Determine the (x, y) coordinate at the center of the cell enclosing the given text.  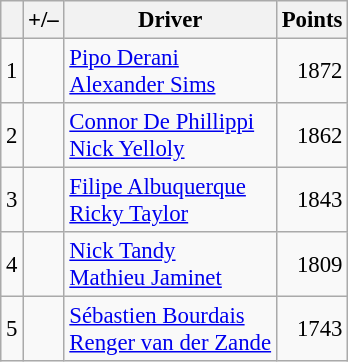
1809 (312, 264)
1 (12, 72)
Pipo Derani Alexander Sims (170, 72)
1862 (312, 136)
4 (12, 264)
+/– (44, 20)
1872 (312, 72)
1743 (312, 330)
Driver (170, 20)
Connor De Phillippi Nick Yelloly (170, 136)
Points (312, 20)
5 (12, 330)
Nick Tandy Mathieu Jaminet (170, 264)
Sébastien Bourdais Renger van der Zande (170, 330)
2 (12, 136)
Filipe Albuquerque Ricky Taylor (170, 200)
1843 (312, 200)
3 (12, 200)
